For the text-containing cell, return its midpoint in (x, y) coordinate format. 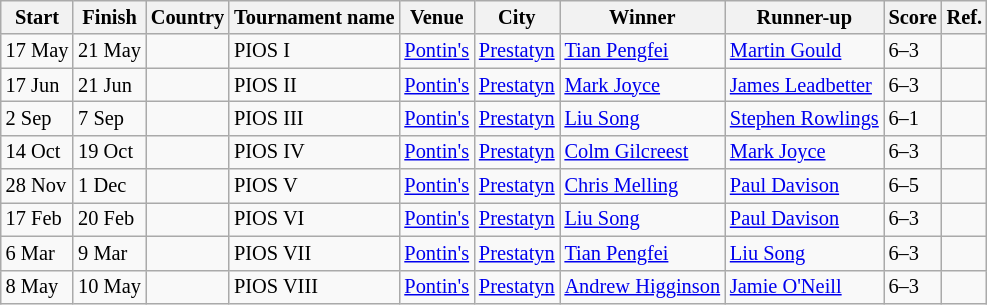
PIOS VIII (314, 287)
Start (38, 17)
21 May (110, 51)
PIOS II (314, 85)
PIOS VII (314, 253)
6–5 (913, 186)
21 Jun (110, 85)
James Leadbetter (804, 85)
19 Oct (110, 152)
28 Nov (38, 186)
Finish (110, 17)
Colm Gilcreest (642, 152)
17 Jun (38, 85)
PIOS V (314, 186)
Ref. (964, 17)
PIOS I (314, 51)
9 Mar (110, 253)
PIOS VI (314, 219)
PIOS III (314, 118)
2 Sep (38, 118)
17 May (38, 51)
Runner-up (804, 17)
1 Dec (110, 186)
6–1 (913, 118)
Tournament name (314, 17)
City (517, 17)
Chris Melling (642, 186)
Country (188, 17)
Stephen Rowlings (804, 118)
14 Oct (38, 152)
Andrew Higginson (642, 287)
Martin Gould (804, 51)
6 Mar (38, 253)
7 Sep (110, 118)
Venue (436, 17)
Jamie O'Neill (804, 287)
Winner (642, 17)
Score (913, 17)
8 May (38, 287)
17 Feb (38, 219)
10 May (110, 287)
PIOS IV (314, 152)
20 Feb (110, 219)
